Pinpoint the cell where the given text exists, returning its (X, Y) midpoint coordinate. 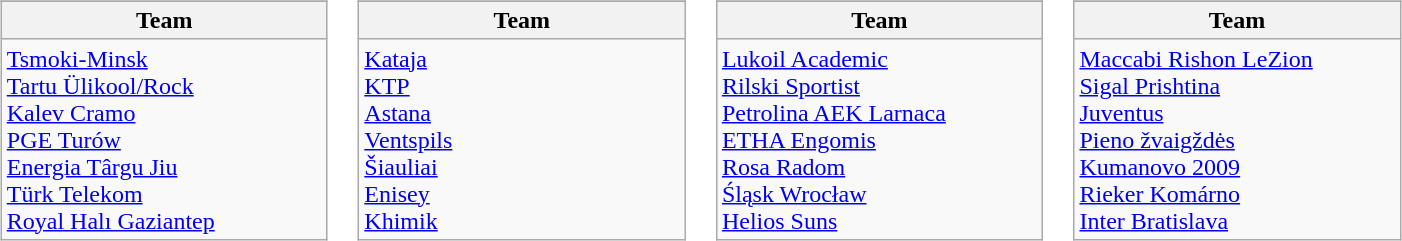
Tsmoki-Minsk Tartu Ülikool/Rock Kalev Cramo PGE Turów Energia Târgu Jiu Türk Telekom Royal Halı Gaziantep (164, 139)
Maccabi Rishon LeZion Sigal Prishtina Juventus Pieno žvaigždės Kumanovo 2009 Rieker Komárno Inter Bratislava (1237, 139)
Kataja KTP Astana Ventspils Šiauliai Enisey Khimik (522, 139)
Lukoil Academic Rilski Sportist Petrolina AEK Larnaca ETHA Engomis Rosa Radom Śląsk Wrocław Helios Suns (879, 139)
